Pinpoint the cell where the given text exists, returning its (x, y) midpoint coordinate. 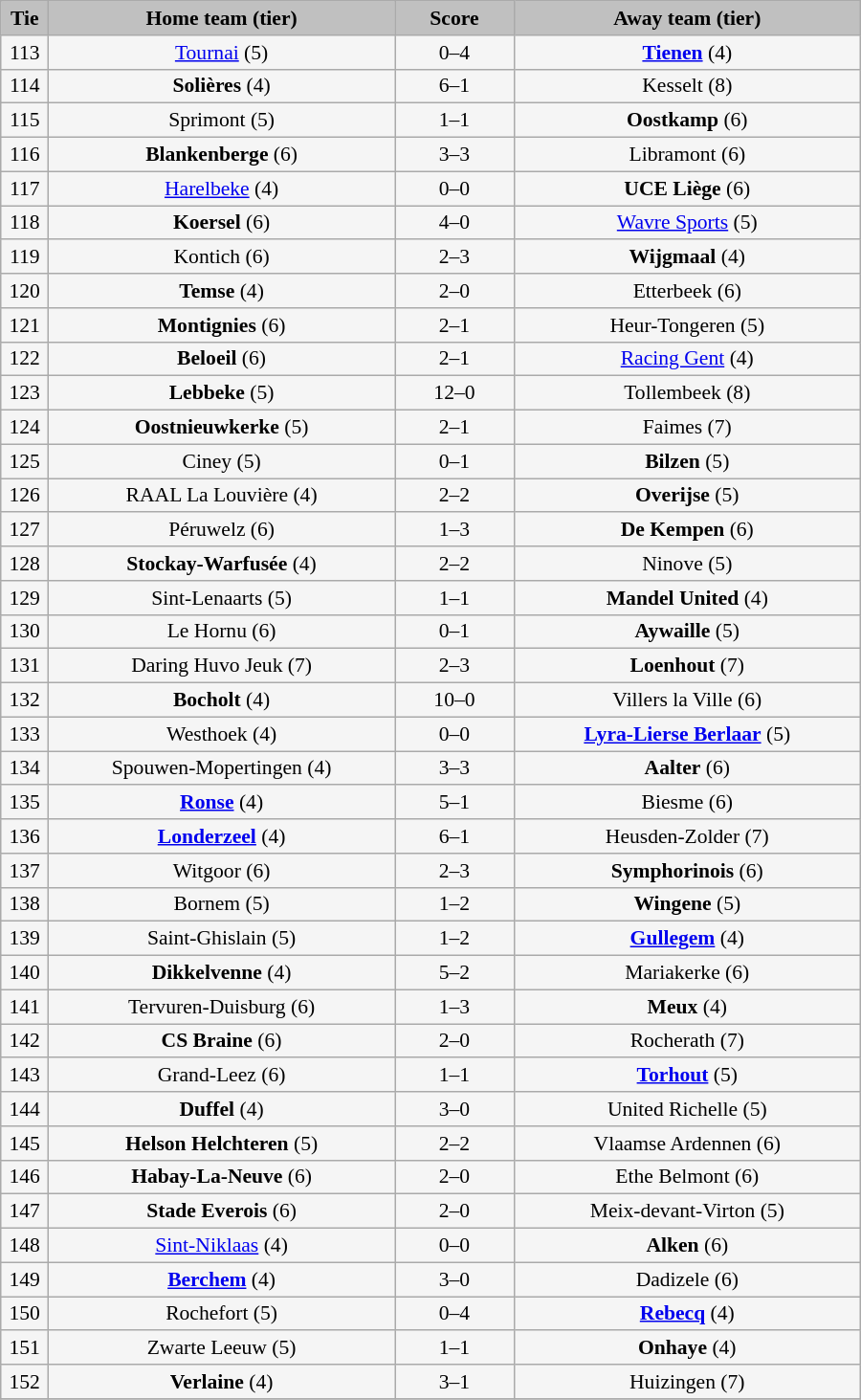
Aywaille (5) (687, 632)
138 (25, 904)
Bocholt (4) (222, 700)
Etterbeek (6) (687, 291)
Wingene (5) (687, 904)
RAAL La Louvière (4) (222, 496)
Tervuren-Duisburg (6) (222, 1007)
Witgoor (6) (222, 871)
145 (25, 1144)
Helson Helchteren (5) (222, 1144)
Londerzeel (4) (222, 836)
10–0 (455, 700)
140 (25, 973)
Rocherath (7) (687, 1041)
Libramont (6) (687, 155)
Biesme (6) (687, 803)
122 (25, 359)
150 (25, 1314)
121 (25, 325)
117 (25, 189)
116 (25, 155)
Wavre Sports (5) (687, 223)
147 (25, 1211)
Mariakerke (6) (687, 973)
Wijgmaal (4) (687, 257)
Duffel (4) (222, 1109)
Daring Huvo Jeuk (7) (222, 666)
5–1 (455, 803)
3–1 (455, 1382)
Grand-Leez (6) (222, 1076)
120 (25, 291)
Ronse (4) (222, 803)
Harelbeke (4) (222, 189)
Kesselt (8) (687, 86)
Lyra-Lierse Berlaar (5) (687, 734)
Loenhout (7) (687, 666)
113 (25, 53)
Bilzen (5) (687, 461)
Away team (tier) (687, 18)
Dikkelvenne (4) (222, 973)
Ethe Belmont (6) (687, 1177)
Péruwelz (6) (222, 530)
Faimes (7) (687, 428)
152 (25, 1382)
Habay-La-Neuve (6) (222, 1177)
Symphorinois (6) (687, 871)
4–0 (455, 223)
Westhoek (4) (222, 734)
Tienen (4) (687, 53)
Huizingen (7) (687, 1382)
131 (25, 666)
Alken (6) (687, 1246)
123 (25, 393)
CS Braine (6) (222, 1041)
118 (25, 223)
Saint-Ghislain (5) (222, 939)
Montignies (6) (222, 325)
Stockay-Warfusée (4) (222, 564)
127 (25, 530)
132 (25, 700)
Aalter (6) (687, 768)
124 (25, 428)
135 (25, 803)
146 (25, 1177)
Oostnieuwkerke (5) (222, 428)
Sint-Lenaarts (5) (222, 598)
Dadizele (6) (687, 1279)
Vlaamse Ardennen (6) (687, 1144)
139 (25, 939)
Racing Gent (4) (687, 359)
Onhaye (4) (687, 1348)
Zwarte Leeuw (5) (222, 1348)
151 (25, 1348)
Rebecq (4) (687, 1314)
119 (25, 257)
Score (455, 18)
Rochefort (5) (222, 1314)
137 (25, 871)
128 (25, 564)
144 (25, 1109)
Lebbeke (5) (222, 393)
Oostkamp (6) (687, 121)
Kontich (6) (222, 257)
114 (25, 86)
143 (25, 1076)
Villers la Ville (6) (687, 700)
Heur-Tongeren (5) (687, 325)
148 (25, 1246)
UCE Liège (6) (687, 189)
5–2 (455, 973)
130 (25, 632)
Home team (tier) (222, 18)
Heusden-Zolder (7) (687, 836)
Blankenberge (6) (222, 155)
Temse (4) (222, 291)
Mandel United (4) (687, 598)
Torhout (5) (687, 1076)
129 (25, 598)
De Kempen (6) (687, 530)
133 (25, 734)
142 (25, 1041)
Tournai (5) (222, 53)
Sint-Niklaas (4) (222, 1246)
Tollembeek (8) (687, 393)
136 (25, 836)
Koersel (6) (222, 223)
Sprimont (5) (222, 121)
Ciney (5) (222, 461)
149 (25, 1279)
Meix-devant-Virton (5) (687, 1211)
Tie (25, 18)
Solières (4) (222, 86)
Bornem (5) (222, 904)
115 (25, 121)
126 (25, 496)
125 (25, 461)
Overijse (5) (687, 496)
Le Hornu (6) (222, 632)
Beloeil (6) (222, 359)
Stade Everois (6) (222, 1211)
Berchem (4) (222, 1279)
12–0 (455, 393)
134 (25, 768)
Meux (4) (687, 1007)
United Richelle (5) (687, 1109)
141 (25, 1007)
Ninove (5) (687, 564)
Spouwen-Mopertingen (4) (222, 768)
Verlaine (4) (222, 1382)
Gullegem (4) (687, 939)
